Provide the (x, y) coordinate of the cell's center where the given text is located.  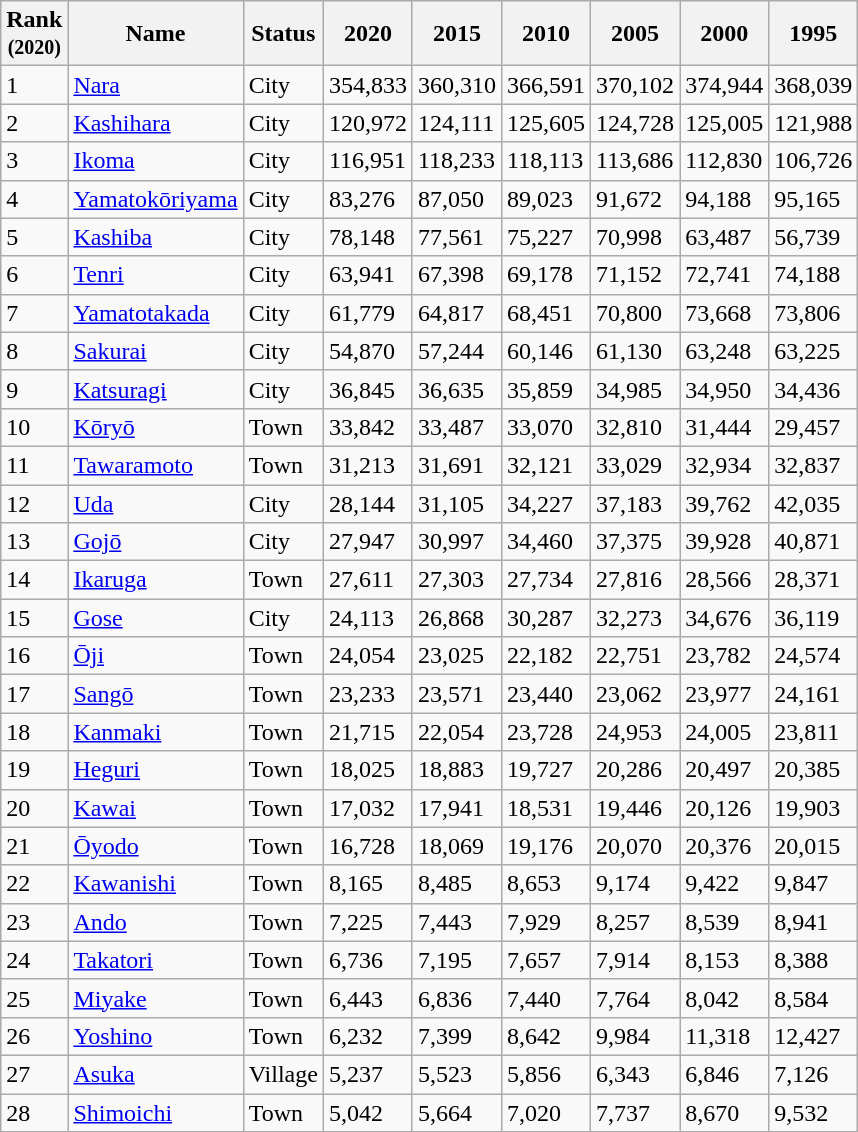
125,005 (724, 123)
20,015 (814, 846)
11 (34, 465)
Ikoma (156, 161)
8,941 (814, 922)
18,883 (456, 770)
27,734 (546, 580)
7 (34, 313)
23,811 (814, 732)
5 (34, 237)
Rank(2020) (34, 34)
6,443 (368, 998)
112,830 (724, 161)
33,070 (546, 427)
1995 (814, 34)
14 (34, 580)
21 (34, 846)
Village (283, 1074)
61,779 (368, 313)
5,523 (456, 1074)
19,903 (814, 808)
370,102 (636, 85)
8,042 (724, 998)
73,806 (814, 313)
63,225 (814, 351)
11,318 (724, 1036)
2000 (724, 34)
74,188 (814, 275)
83,276 (368, 199)
24,054 (368, 656)
18,069 (456, 846)
Sakurai (156, 351)
8,388 (814, 960)
6,846 (724, 1074)
Ōji (156, 656)
6 (34, 275)
8,485 (456, 884)
27,816 (636, 580)
Yamatokōriyama (156, 199)
15 (34, 618)
8,584 (814, 998)
31,105 (456, 503)
124,728 (636, 123)
5,856 (546, 1074)
75,227 (546, 237)
54,870 (368, 351)
94,188 (724, 199)
25 (34, 998)
39,762 (724, 503)
7,737 (636, 1113)
87,050 (456, 199)
Sangō (156, 694)
354,833 (368, 85)
18,531 (546, 808)
9,847 (814, 884)
Ōyodo (156, 846)
34,460 (546, 542)
Heguri (156, 770)
23,233 (368, 694)
64,817 (456, 313)
2005 (636, 34)
12,427 (814, 1036)
34,227 (546, 503)
31,444 (724, 427)
30,287 (546, 618)
24,113 (368, 618)
Ando (156, 922)
1 (34, 85)
Tawaramoto (156, 465)
91,672 (636, 199)
124,111 (456, 123)
40,871 (814, 542)
121,988 (814, 123)
116,951 (368, 161)
Shimoichi (156, 1113)
7,914 (636, 960)
17,032 (368, 808)
23,025 (456, 656)
56,739 (814, 237)
33,842 (368, 427)
28,566 (724, 580)
39,928 (724, 542)
2010 (546, 34)
34,950 (724, 389)
20,385 (814, 770)
Kashihara (156, 123)
Yoshino (156, 1036)
10 (34, 427)
Ikaruga (156, 580)
33,487 (456, 427)
34,985 (636, 389)
26,868 (456, 618)
8,670 (724, 1113)
16 (34, 656)
5,237 (368, 1074)
20,070 (636, 846)
120,972 (368, 123)
Asuka (156, 1074)
Takatori (156, 960)
Tenri (156, 275)
118,233 (456, 161)
20,376 (724, 846)
8,539 (724, 922)
36,845 (368, 389)
22,054 (456, 732)
33,029 (636, 465)
30,997 (456, 542)
18 (34, 732)
2 (34, 123)
23,062 (636, 694)
8,257 (636, 922)
20,126 (724, 808)
70,998 (636, 237)
34,436 (814, 389)
27,947 (368, 542)
9,532 (814, 1113)
8 (34, 351)
36,635 (456, 389)
72,741 (724, 275)
95,165 (814, 199)
71,152 (636, 275)
13 (34, 542)
32,837 (814, 465)
36,119 (814, 618)
7,126 (814, 1074)
Miyake (156, 998)
27,303 (456, 580)
32,810 (636, 427)
17,941 (456, 808)
Kawanishi (156, 884)
22,182 (546, 656)
22 (34, 884)
28,371 (814, 580)
106,726 (814, 161)
20,497 (724, 770)
20 (34, 808)
360,310 (456, 85)
32,121 (546, 465)
8,653 (546, 884)
368,039 (814, 85)
68,451 (546, 313)
77,561 (456, 237)
23,571 (456, 694)
63,248 (724, 351)
18,025 (368, 770)
6,232 (368, 1036)
19,727 (546, 770)
Kashiba (156, 237)
24,953 (636, 732)
23,782 (724, 656)
23 (34, 922)
70,800 (636, 313)
366,591 (546, 85)
7,440 (546, 998)
8,153 (724, 960)
61,130 (636, 351)
Nara (156, 85)
69,178 (546, 275)
118,113 (546, 161)
21,715 (368, 732)
5,664 (456, 1113)
Status (283, 34)
8,642 (546, 1036)
78,148 (368, 237)
22,751 (636, 656)
32,934 (724, 465)
26 (34, 1036)
7,020 (546, 1113)
37,183 (636, 503)
23,977 (724, 694)
6,736 (368, 960)
28,144 (368, 503)
42,035 (814, 503)
Yamatotakada (156, 313)
29,457 (814, 427)
31,691 (456, 465)
7,399 (456, 1036)
9 (34, 389)
7,443 (456, 922)
27,611 (368, 580)
Kōryō (156, 427)
125,605 (546, 123)
Uda (156, 503)
6,343 (636, 1074)
34,676 (724, 618)
17 (34, 694)
19,176 (546, 846)
7,929 (546, 922)
7,657 (546, 960)
9,984 (636, 1036)
24,161 (814, 694)
5,042 (368, 1113)
9,422 (724, 884)
37,375 (636, 542)
63,941 (368, 275)
19 (34, 770)
24,005 (724, 732)
Gojō (156, 542)
57,244 (456, 351)
113,686 (636, 161)
24,574 (814, 656)
73,668 (724, 313)
Kanmaki (156, 732)
16,728 (368, 846)
Kawai (156, 808)
27 (34, 1074)
7,225 (368, 922)
2020 (368, 34)
7,764 (636, 998)
12 (34, 503)
60,146 (546, 351)
3 (34, 161)
6,836 (456, 998)
23,728 (546, 732)
8,165 (368, 884)
20,286 (636, 770)
32,273 (636, 618)
4 (34, 199)
67,398 (456, 275)
31,213 (368, 465)
7,195 (456, 960)
89,023 (546, 199)
Gose (156, 618)
28 (34, 1113)
19,446 (636, 808)
24 (34, 960)
63,487 (724, 237)
2015 (456, 34)
23,440 (546, 694)
35,859 (546, 389)
374,944 (724, 85)
9,174 (636, 884)
Katsuragi (156, 389)
Name (156, 34)
